Extract the [X, Y] coordinate from the center of the cell holding the provided text.  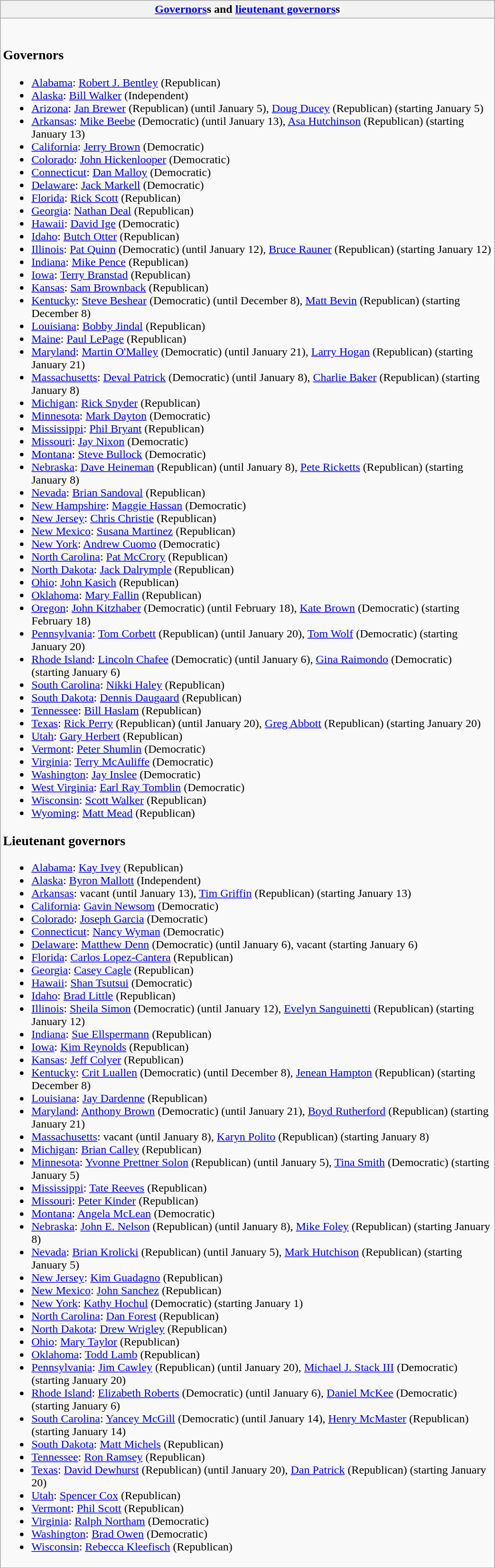
Governorss and lieutenant governorss [248, 9]
